Output the (x, y) coordinate of the center of the cell containing the given text.  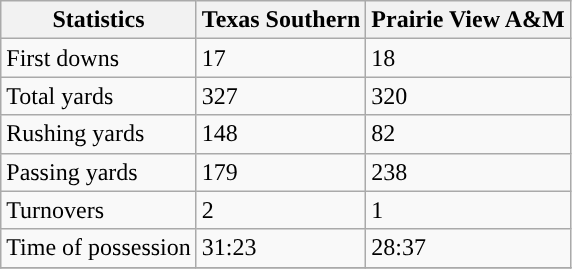
Passing yards (99, 172)
238 (468, 172)
82 (468, 134)
28:37 (468, 248)
Prairie View A&M (468, 20)
327 (281, 96)
Texas Southern (281, 20)
First downs (99, 58)
Total yards (99, 96)
17 (281, 58)
Statistics (99, 20)
148 (281, 134)
320 (468, 96)
Rushing yards (99, 134)
179 (281, 172)
Turnovers (99, 210)
Time of possession (99, 248)
31:23 (281, 248)
18 (468, 58)
2 (281, 210)
1 (468, 210)
